Return the [x, y] coordinate for the center point of the cell that contains the specified text.  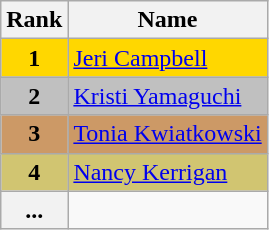
Name [168, 20]
Tonia Kwiatkowski [168, 134]
Jeri Campbell [168, 58]
Rank [34, 20]
Kristi Yamaguchi [168, 96]
2 [34, 96]
Nancy Kerrigan [168, 172]
3 [34, 134]
4 [34, 172]
1 [34, 58]
... [34, 210]
